For the text-containing cell, return its midpoint in (X, Y) coordinate format. 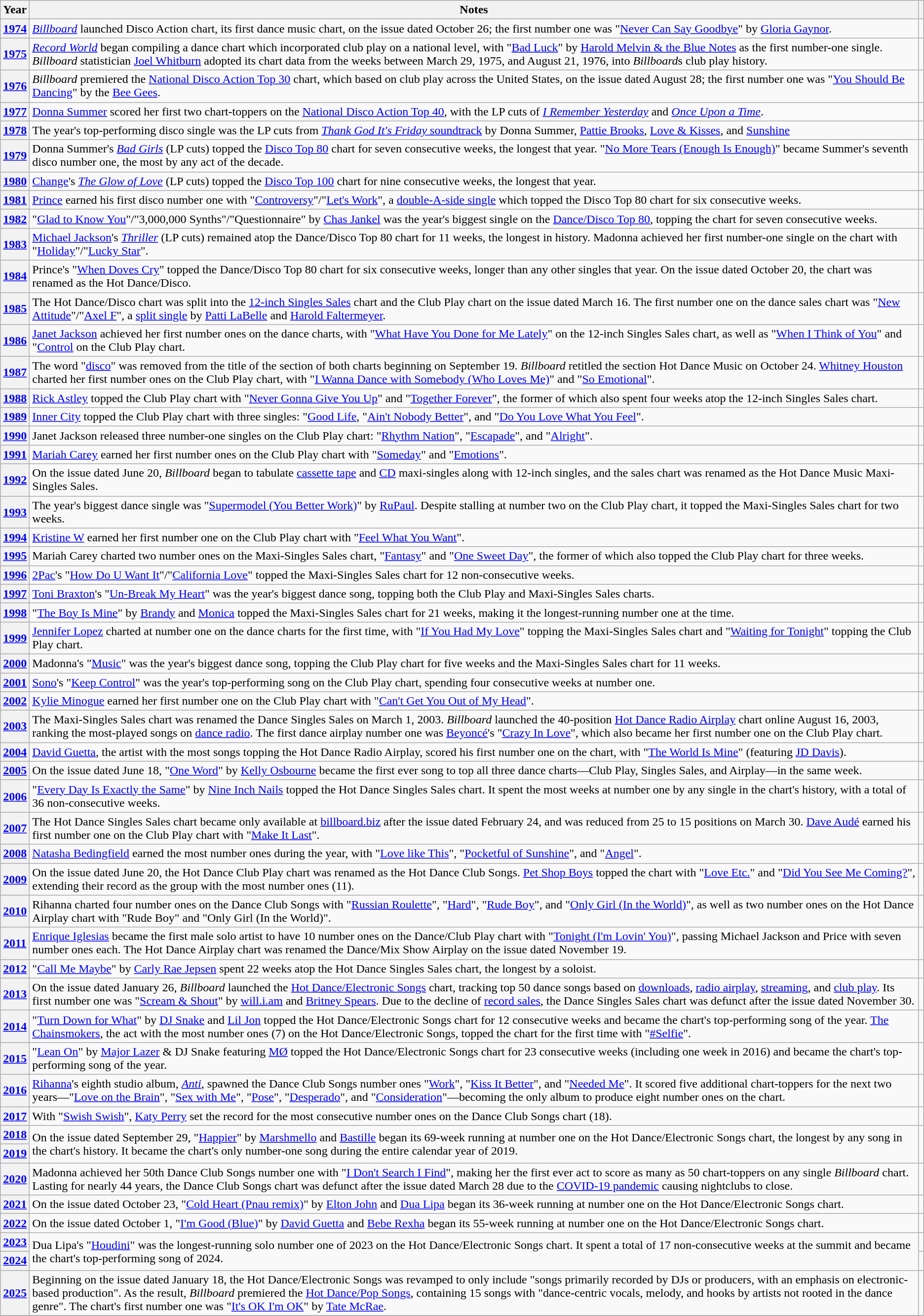
2011 (15, 943)
1980 (15, 181)
Toni Braxton's "Un-Break My Heart" was the year's biggest dance song, topping both the Club Play and Maxi-Singles Sales charts. (474, 594)
Year (15, 10)
2018 (15, 1135)
1997 (15, 594)
Sono's "Keep Control" was the year's top-performing song on the Club Play chart, spending four consecutive weeks at number one. (474, 682)
Inner City topped the Club Play chart with three singles: "Good Life, "Ain't Nobody Better", and "Do You Love What You Feel". (474, 417)
1986 (15, 340)
1985 (15, 308)
Janet Jackson released three number-one singles on the Club Play chart: "Rhythm Nation", "Escapade", and "Alright". (474, 436)
1981 (15, 200)
2025 (15, 1293)
With "Swish Swish", Katy Perry set the record for the most consecutive number ones on the Dance Club Songs chart (18). (474, 1116)
2000 (15, 663)
1992 (15, 480)
2013 (15, 994)
Kristine W earned her first number one on the Club Play chart with "Feel What You Want". (474, 537)
2022 (15, 1223)
2004 (15, 752)
2024 (15, 1261)
1989 (15, 417)
Madonna's "Music" was the year's biggest dance song, topping the Club Play chart for five weeks and the Maxi-Singles Sales chart for 11 weeks. (474, 663)
1977 (15, 112)
1976 (15, 86)
1974 (15, 29)
2019 (15, 1154)
1982 (15, 219)
2017 (15, 1116)
Notes (474, 10)
1987 (15, 373)
2014 (15, 1026)
2007 (15, 828)
Kylie Minogue earned her first number one on the Club Play chart with "Can't Get You Out of My Head". (474, 701)
2020 (15, 1179)
1998 (15, 612)
2008 (15, 854)
2021 (15, 1204)
2002 (15, 701)
1979 (15, 156)
Natasha Bedingfield earned the most number ones during the year, with "Love like This", "Pocketful of Sunshine", and "Angel". (474, 854)
2015 (15, 1058)
2003 (15, 726)
1995 (15, 556)
2006 (15, 796)
2Pac's "How Do U Want It"/"California Love" topped the Maxi-Singles Sales chart for 12 non-consecutive weeks. (474, 575)
1988 (15, 398)
2009 (15, 879)
1983 (15, 244)
"The Boy Is Mine" by Brandy and Monica topped the Maxi-Singles Sales chart for 21 weeks, making it the longest-running number one at the time. (474, 612)
1991 (15, 454)
1990 (15, 436)
1999 (15, 638)
1994 (15, 537)
2005 (15, 771)
Donna Summer scored her first two chart-toppers on the National Disco Action Top 40, with the LP cuts of I Remember Yesterday and Once Upon a Time. (474, 112)
2001 (15, 682)
2012 (15, 969)
1996 (15, 575)
2016 (15, 1090)
2023 (15, 1242)
Change's The Glow of Love (LP cuts) topped the Disco Top 100 chart for nine consecutive weeks, the longest that year. (474, 181)
2010 (15, 911)
1978 (15, 130)
Mariah Carey earned her first number ones on the Club Play chart with "Someday" and "Emotions". (474, 454)
1975 (15, 54)
"Call Me Maybe" by Carly Rae Jepsen spent 22 weeks atop the Hot Dance Singles Sales chart, the longest by a soloist. (474, 969)
1993 (15, 512)
1984 (15, 276)
